Return the (X, Y) coordinate for the center point of the cell that contains the specified text.  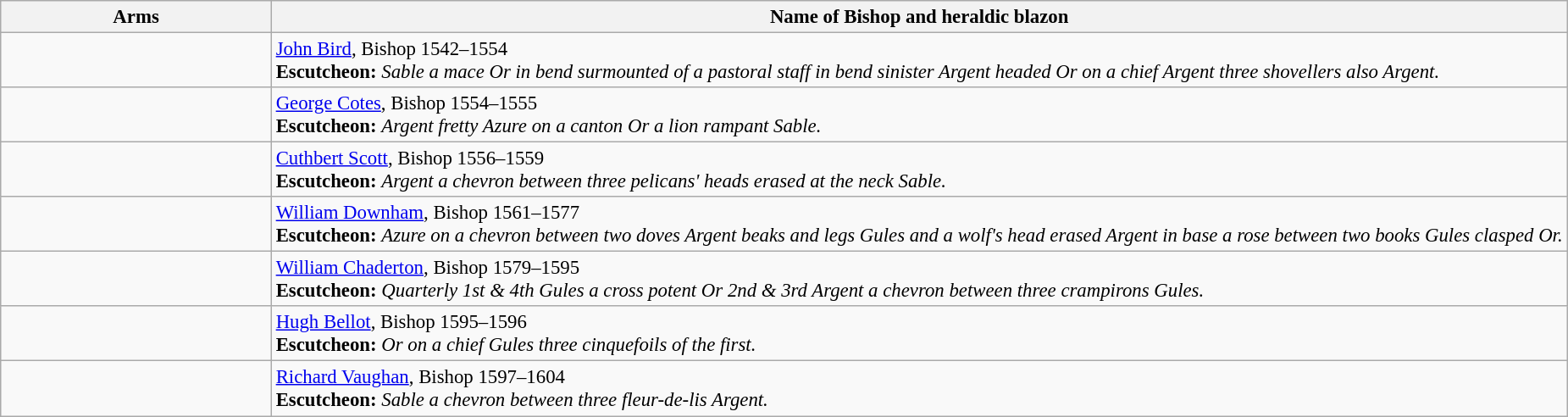
William Chaderton, Bishop 1579–1595Escutcheon: Quarterly 1st & 4th Gules a cross potent Or 2nd & 3rd Argent a chevron between three crampirons Gules. (919, 280)
Richard Vaughan, Bishop 1597–1604Escutcheon: Sable a chevron between three fleur-de-lis Argent. (919, 388)
Cuthbert Scott, Bishop 1556–1559Escutcheon: Argent a chevron between three pelicans' heads erased at the neck Sable. (919, 170)
Name of Bishop and heraldic blazon (919, 17)
Arms (136, 17)
George Cotes, Bishop 1554–1555Escutcheon: Argent fretty Azure on a canton Or a lion rampant Sable. (919, 115)
Hugh Bellot, Bishop 1595–1596Escutcheon: Or on a chief Gules three cinquefoils of the first. (919, 334)
